Find where the given text appears and provide that cell's center as (x, y) coordinate. 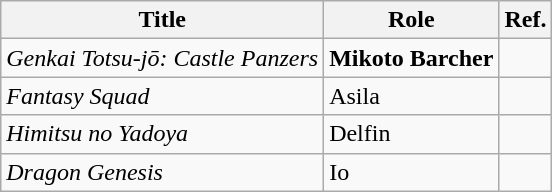
Asila (412, 96)
Himitsu no Yadoya (162, 134)
Ref. (526, 20)
Delfin (412, 134)
Fantasy Squad (162, 96)
Title (162, 20)
Role (412, 20)
Mikoto Barcher (412, 58)
Genkai Totsu-jō: Castle Panzers (162, 58)
Dragon Genesis (162, 172)
Io (412, 172)
